Pinpoint the cell where the given text exists, returning its (x, y) midpoint coordinate. 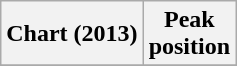
Chart (2013) (72, 34)
Peakposition (189, 34)
